Provide the (x, y) coordinate of the cell's center where the given text is located.  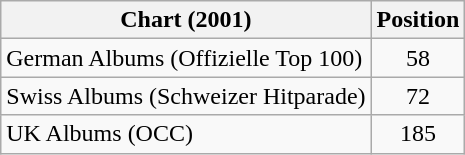
German Albums (Offizielle Top 100) (186, 58)
Chart (2001) (186, 20)
185 (418, 134)
Position (418, 20)
72 (418, 96)
Swiss Albums (Schweizer Hitparade) (186, 96)
UK Albums (OCC) (186, 134)
58 (418, 58)
